Extract the (x, y) coordinate from the center of the cell holding the provided text.  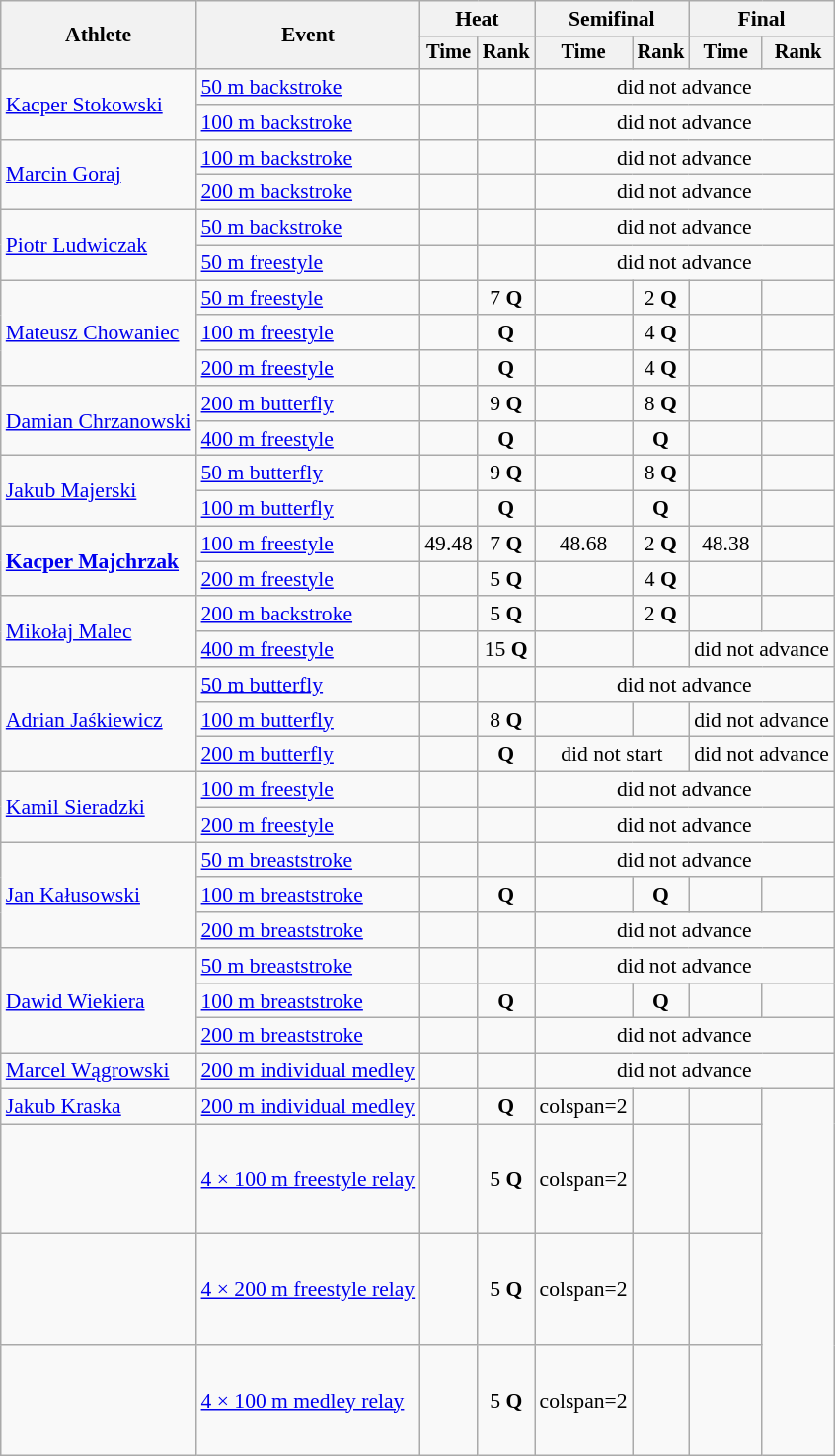
Marcel Wągrowski (99, 1071)
Marcin Goraj (99, 176)
Kacper Majchrzak (99, 562)
Piotr Ludwiczak (99, 245)
Event (308, 36)
15 Q (506, 649)
Kacper Stokowski (99, 105)
Damian Chrzanowski (99, 420)
4 × 100 m medley relay (308, 1400)
Final (762, 19)
4 × 200 m freestyle relay (308, 1289)
did not start (612, 755)
Mateusz Chowaniec (99, 333)
Athlete (99, 36)
Adrian Jaśkiewicz (99, 720)
48.38 (725, 545)
Dawid Wiekiera (99, 1000)
Kamil Sieradzki (99, 807)
Jan Kałusowski (99, 896)
48.68 (584, 545)
49.48 (448, 545)
4 × 100 m freestyle relay (308, 1179)
Heat (477, 19)
Jakub Kraska (99, 1107)
Mikołaj Malec (99, 631)
Jakub Majerski (99, 491)
Semifinal (612, 19)
